Output the [x, y] coordinate of the center of the cell containing the given text.  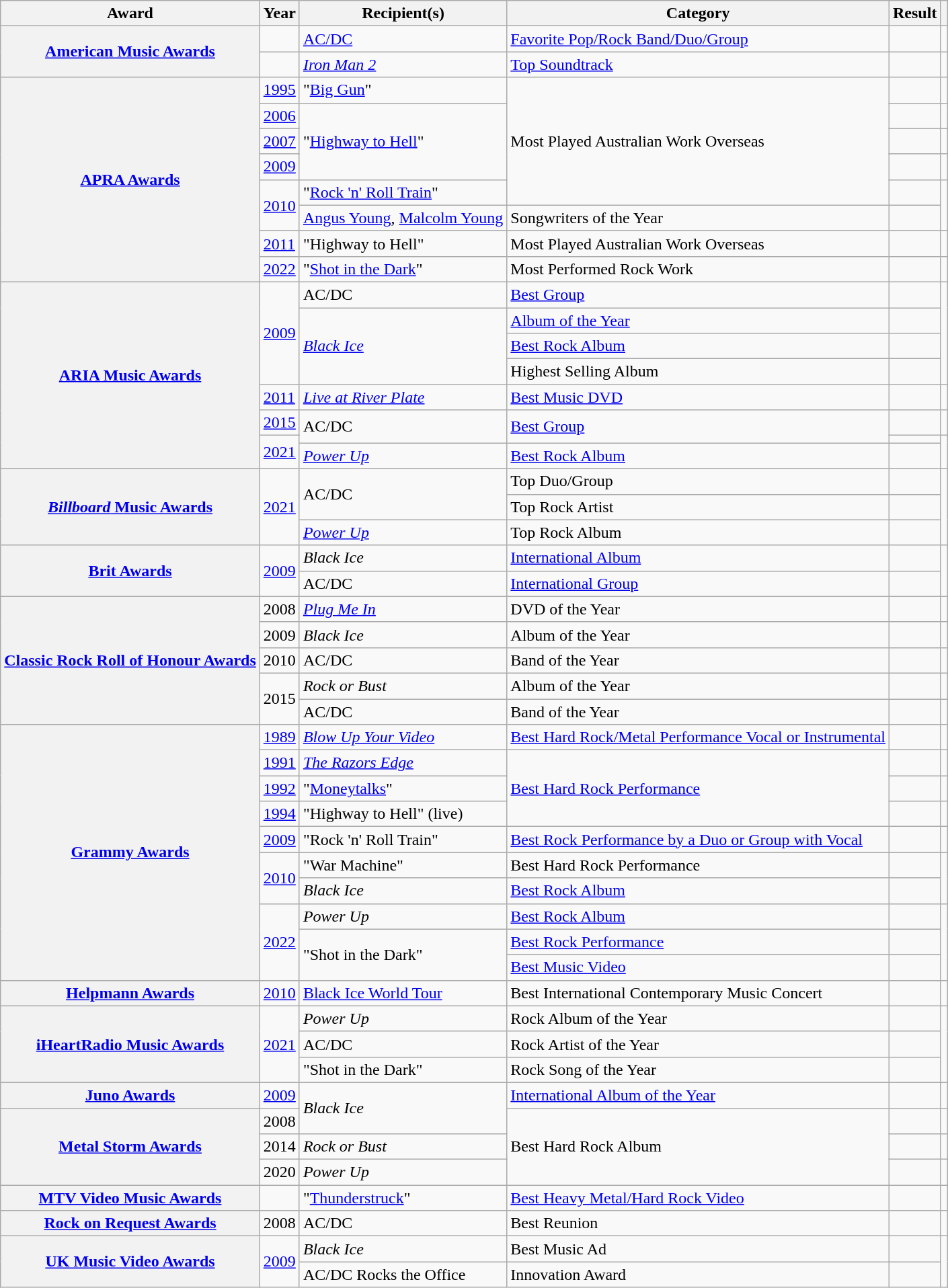
2006 [280, 116]
Blow Up Your Video [403, 737]
"Big Gun" [403, 90]
Best Hard Rock/Metal Performance Vocal or Instrumental [698, 737]
Grammy Awards [130, 852]
Category [698, 13]
Rock Song of the Year [698, 1070]
"Moneytalks" [403, 789]
International Group [698, 583]
1991 [280, 763]
Best Heavy Metal/Hard Rock Video [698, 1198]
Best Rock Performance [698, 942]
Top Rock Album [698, 532]
Best Reunion [698, 1223]
Best Music DVD [698, 397]
Best International Contemporary Music Concert [698, 993]
Rock Artist of the Year [698, 1044]
Helpmann Awards [130, 993]
"Highway to Hell" (live) [403, 814]
2020 [280, 1172]
Rock Album of the Year [698, 1018]
Innovation Award [698, 1275]
2014 [280, 1147]
Best Music Video [698, 967]
Rock on Request Awards [130, 1223]
Top Soundtrack [698, 65]
"Thunderstruck" [403, 1198]
Best Rock Performance by a Duo or Group with Vocal [698, 840]
International Album [698, 558]
Billboard Music Awards [130, 507]
ARIA Music Awards [130, 375]
DVD of the Year [698, 609]
Angus Young, Malcolm Young [403, 218]
Best Hard Rock Album [698, 1146]
1989 [280, 737]
Top Rock Artist [698, 507]
1992 [280, 789]
UK Music Video Awards [130, 1262]
Black Ice World Tour [403, 993]
Live at River Plate [403, 397]
Juno Awards [130, 1095]
Recipient(s) [403, 13]
Brit Awards [130, 571]
American Music Awards [130, 52]
Songwriters of the Year [698, 218]
Highest Selling Album [698, 372]
Plug Me In [403, 609]
Award [130, 13]
Classic Rock Roll of Honour Awards [130, 660]
1994 [280, 814]
Year [280, 13]
Favorite Pop/Rock Band/Duo/Group [698, 39]
2007 [280, 141]
Iron Man 2 [403, 65]
AC/DC Rocks the Office [403, 1275]
"War Machine" [403, 865]
Metal Storm Awards [130, 1146]
International Album of the Year [698, 1095]
MTV Video Music Awards [130, 1198]
Result [915, 13]
Best Music Ad [698, 1249]
1995 [280, 90]
APRA Awards [130, 179]
iHeartRadio Music Awards [130, 1044]
The Razors Edge [403, 763]
Top Duo/Group [698, 481]
Most Performed Rock Work [698, 269]
